Provide the [X, Y] coordinate of the cell's center where the given text is located.  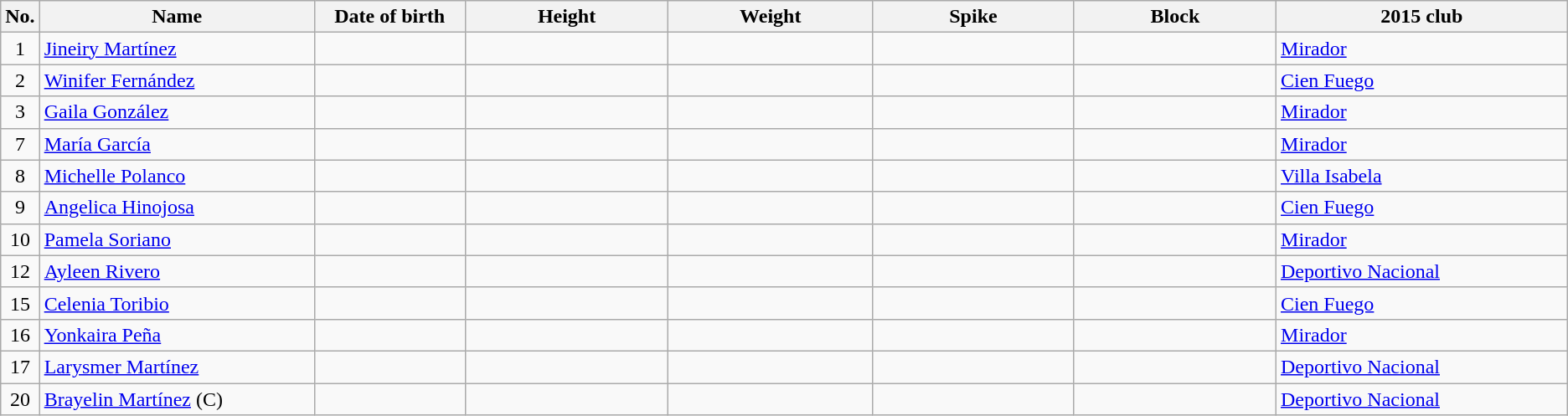
Name [177, 17]
No. [20, 17]
Michelle Polanco [177, 176]
17 [20, 367]
María García [177, 144]
10 [20, 239]
Villa Isabela [1422, 176]
20 [20, 399]
Date of birth [389, 17]
Winifer Fernández [177, 80]
Spike [973, 17]
Gaila González [177, 112]
8 [20, 176]
Brayelin Martínez (C) [177, 399]
Weight [771, 17]
2015 club [1422, 17]
3 [20, 112]
Angelica Hinojosa [177, 208]
Pamela Soriano [177, 239]
Height [566, 17]
9 [20, 208]
Larysmer Martínez [177, 367]
16 [20, 335]
Block [1174, 17]
12 [20, 271]
7 [20, 144]
Ayleen Rivero [177, 271]
1 [20, 49]
Yonkaira Peña [177, 335]
2 [20, 80]
Jineiry Martínez [177, 49]
Celenia Toribio [177, 303]
15 [20, 303]
